Search for the cell housing the specified text and yield its (X, Y) center coordinate. 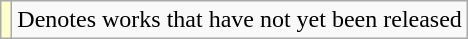
Denotes works that have not yet been released (240, 20)
